Pinpoint the cell where the given text exists, returning its [x, y] midpoint coordinate. 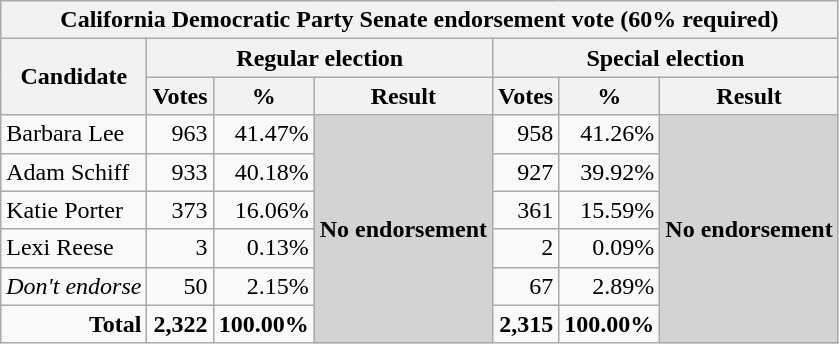
Total [74, 324]
0.13% [264, 248]
Don't endorse [74, 286]
Regular election [320, 58]
2.15% [264, 286]
41.26% [610, 134]
39.92% [610, 172]
2.89% [610, 286]
2,315 [526, 324]
Special election [666, 58]
Katie Porter [74, 210]
361 [526, 210]
3 [180, 248]
41.47% [264, 134]
2 [526, 248]
Lexi Reese [74, 248]
California Democratic Party Senate endorsement vote (60% required) [420, 20]
373 [180, 210]
67 [526, 286]
927 [526, 172]
Adam Schiff [74, 172]
Barbara Lee [74, 134]
Candidate [74, 77]
16.06% [264, 210]
40.18% [264, 172]
2,322 [180, 324]
963 [180, 134]
933 [180, 172]
958 [526, 134]
15.59% [610, 210]
50 [180, 286]
0.09% [610, 248]
